Provide the (x, y) coordinate of the cell's center where the given text is located.  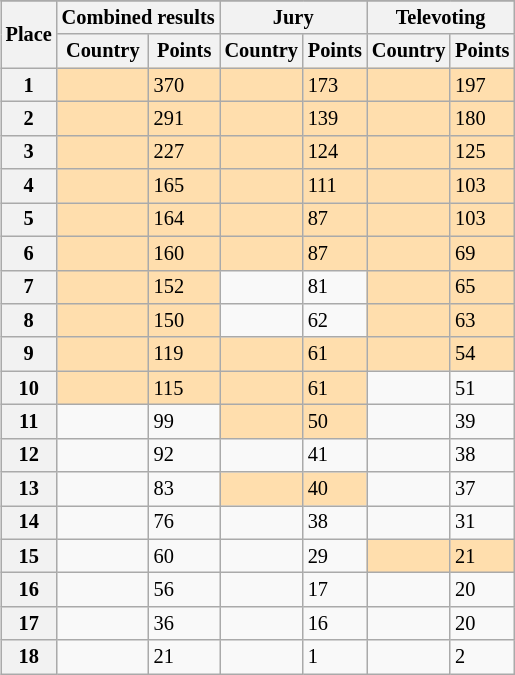
99 (184, 422)
29 (335, 556)
119 (184, 354)
227 (184, 152)
81 (335, 287)
Televoting (440, 18)
8 (29, 321)
50 (335, 422)
197 (482, 85)
65 (482, 287)
Jury (294, 18)
83 (184, 489)
291 (184, 119)
Combined results (138, 18)
76 (184, 523)
180 (482, 119)
3 (29, 152)
13 (29, 489)
Place (29, 34)
4 (29, 186)
60 (184, 556)
6 (29, 253)
139 (335, 119)
115 (184, 388)
41 (335, 455)
11 (29, 422)
62 (335, 321)
36 (184, 624)
12 (29, 455)
14 (29, 523)
10 (29, 388)
92 (184, 455)
39 (482, 422)
37 (482, 489)
7 (29, 287)
173 (335, 85)
370 (184, 85)
160 (184, 253)
125 (482, 152)
111 (335, 186)
18 (29, 657)
15 (29, 556)
165 (184, 186)
124 (335, 152)
31 (482, 523)
54 (482, 354)
40 (335, 489)
56 (184, 590)
152 (184, 287)
63 (482, 321)
9 (29, 354)
69 (482, 253)
5 (29, 220)
150 (184, 321)
51 (482, 388)
164 (184, 220)
